Scan for the cell matching the given text and deliver its [X, Y] coordinate at center. 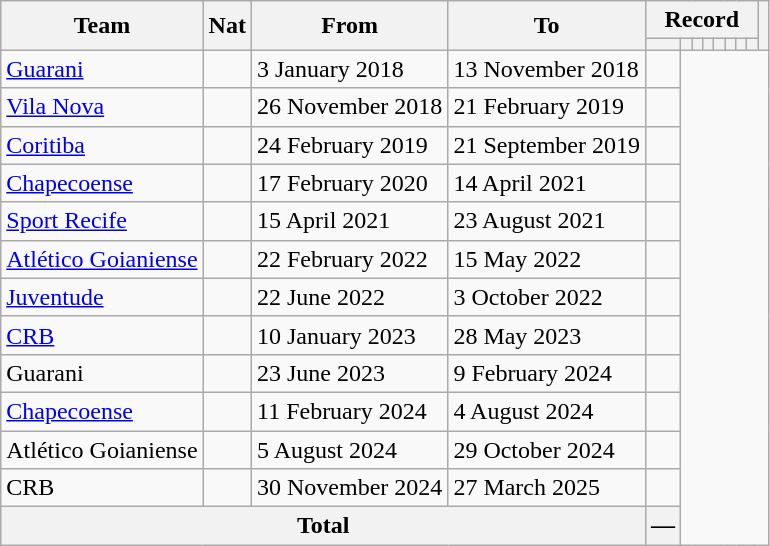
Team [102, 26]
3 January 2018 [349, 69]
Juventude [102, 297]
— [664, 526]
15 April 2021 [349, 221]
9 February 2024 [547, 373]
10 January 2023 [349, 335]
3 October 2022 [547, 297]
4 August 2024 [547, 411]
26 November 2018 [349, 107]
Total [324, 526]
Sport Recife [102, 221]
23 June 2023 [349, 373]
27 March 2025 [547, 488]
24 February 2019 [349, 145]
21 September 2019 [547, 145]
Nat [227, 26]
17 February 2020 [349, 183]
To [547, 26]
23 August 2021 [547, 221]
14 April 2021 [547, 183]
30 November 2024 [349, 488]
Record [702, 20]
28 May 2023 [547, 335]
11 February 2024 [349, 411]
22 June 2022 [349, 297]
29 October 2024 [547, 449]
Coritiba [102, 145]
13 November 2018 [547, 69]
15 May 2022 [547, 259]
From [349, 26]
22 February 2022 [349, 259]
21 February 2019 [547, 107]
Vila Nova [102, 107]
5 August 2024 [349, 449]
